Scan for the cell matching the given text and deliver its [X, Y] coordinate at center. 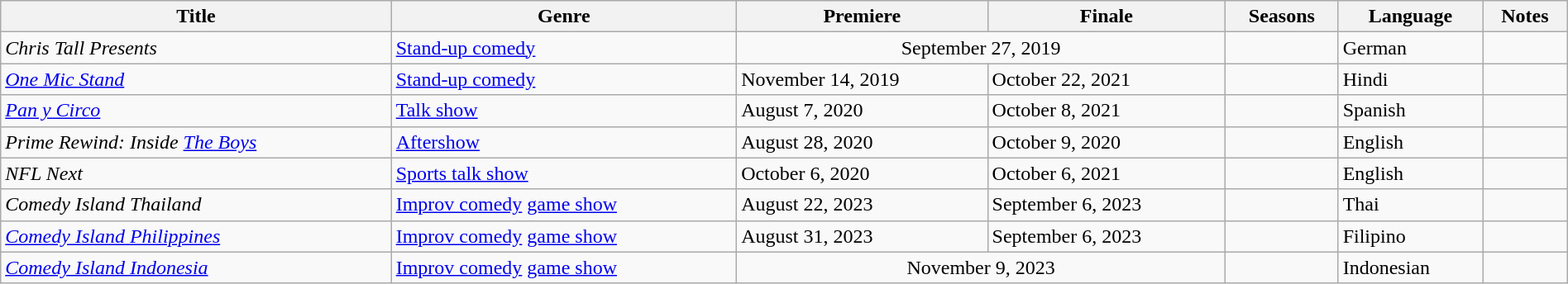
One Mic Stand [196, 79]
German [1410, 48]
Notes [1525, 17]
Title [196, 17]
Genre [564, 17]
Language [1410, 17]
Filipino [1410, 236]
Talk show [564, 111]
Spanish [1410, 111]
October 6, 2020 [862, 173]
October 9, 2020 [1107, 142]
Pan y Circo [196, 111]
Comedy Island Philippines [196, 236]
November 9, 2023 [981, 267]
Hindi [1410, 79]
August 31, 2023 [862, 236]
Prime Rewind: Inside The Boys [196, 142]
August 22, 2023 [862, 205]
October 22, 2021 [1107, 79]
October 6, 2021 [1107, 173]
Indonesian [1410, 267]
August 7, 2020 [862, 111]
Aftershow [564, 142]
Seasons [1282, 17]
Sports talk show [564, 173]
November 14, 2019 [862, 79]
September 27, 2019 [981, 48]
Thai [1410, 205]
Finale [1107, 17]
Comedy Island Thailand [196, 205]
Comedy Island Indonesia [196, 267]
Chris Tall Presents [196, 48]
Premiere [862, 17]
NFL Next [196, 173]
October 8, 2021 [1107, 111]
August 28, 2020 [862, 142]
